Return the (x, y) coordinate for the center point of the cell that contains the specified text.  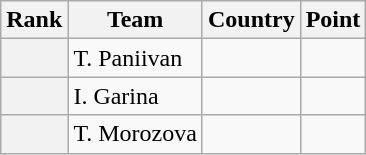
T. Paniivan (136, 58)
Point (333, 20)
Country (251, 20)
I. Garina (136, 96)
T. Morozova (136, 134)
Team (136, 20)
Rank (34, 20)
